Identify which cell holds the provided text, then report its (X, Y) central coordinate. 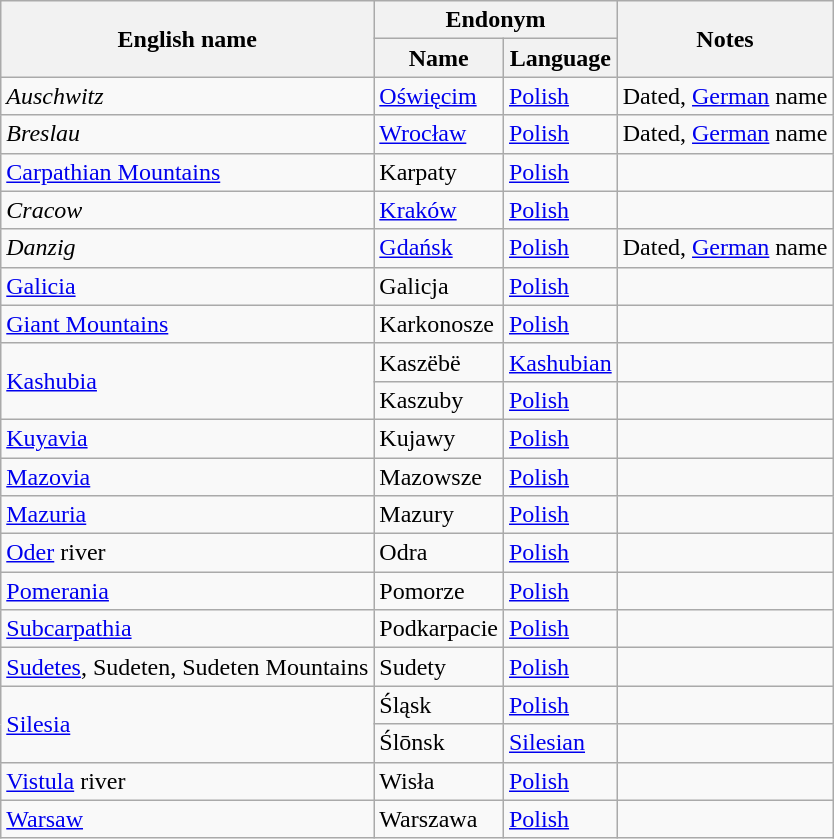
Silesian (560, 743)
Pomerania (188, 591)
Giant Mountains (188, 324)
Auschwitz (188, 96)
Warszawa (439, 819)
Kujawy (439, 438)
Warsaw (188, 819)
Kashubian (560, 362)
Kashubia (188, 381)
Galicja (439, 286)
Karpaty (439, 172)
Gdańsk (439, 248)
Endonym (496, 20)
Karkonosze (439, 324)
Kraków (439, 210)
Oder river (188, 553)
Danzig (188, 248)
Galicia (188, 286)
Carpathian Mountains (188, 172)
Kuyavia (188, 438)
Sudety (439, 667)
Language (560, 58)
Oświęcim (439, 96)
Silesia (188, 724)
Wisła (439, 781)
Kaszëbë (439, 362)
Ślōnsk (439, 743)
Mazovia (188, 477)
Name (439, 58)
Notes (725, 39)
Odra (439, 553)
Kaszuby (439, 400)
Pomorze (439, 591)
Mazury (439, 515)
Mazuria (188, 515)
Subcarpathia (188, 629)
Cracow (188, 210)
English name (188, 39)
Śląsk (439, 705)
Mazowsze (439, 477)
Sudetes, Sudeten, Sudeten Mountains (188, 667)
Wrocław (439, 134)
Vistula river (188, 781)
Breslau (188, 134)
Podkarpacie (439, 629)
